Capture the cell that displays the provided text and extract its (X, Y) central coordinate. 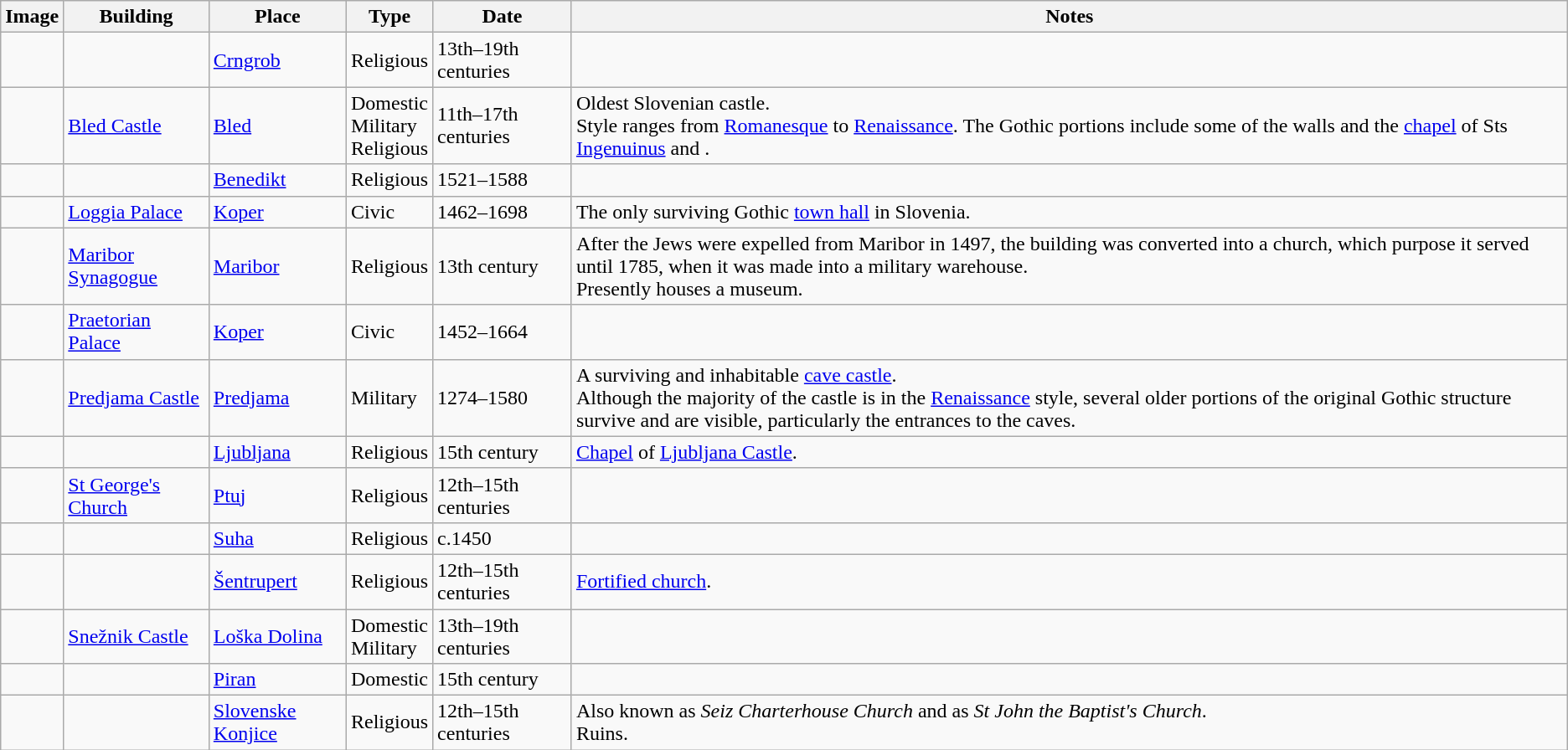
1274–1580 (503, 398)
Piran (277, 680)
13th century (503, 266)
Chapel of Ljubljana Castle. (1069, 452)
Maribor Synagogue (137, 266)
Ljubljana (277, 452)
11th–17th centuries (503, 126)
Type (390, 17)
Benedikt (277, 180)
Praetorian Palace (137, 331)
1462–1698 (503, 212)
Also known as Seiz Charterhouse Church and as St John the Baptist's Church.Ruins. (1069, 723)
Loggia Palace (137, 212)
Fortified church. (1069, 581)
Šentrupert (277, 581)
Notes (1069, 17)
Ptuj (277, 496)
Bled Castle (137, 126)
Suha (277, 538)
1452–1664 (503, 331)
The only surviving Gothic town hall in Slovenia. (1069, 212)
Military (390, 398)
Predjama (277, 398)
Domestic (390, 680)
Date (503, 17)
DomesticMilitaryReligious (390, 126)
c.1450 (503, 538)
Building (137, 17)
Slovenske Konjice (277, 723)
Loška Dolina (277, 636)
Place (277, 17)
St George's Church (137, 496)
Snežnik Castle (137, 636)
Crngrob (277, 60)
1521–1588 (503, 180)
Image (32, 17)
Maribor (277, 266)
Bled (277, 126)
Predjama Castle (137, 398)
DomesticMilitary (390, 636)
